Output the [X, Y] coordinate of the center of the cell containing the given text.  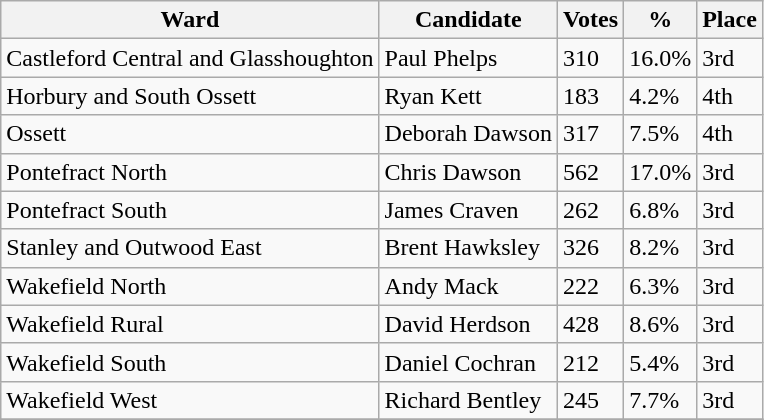
James Craven [468, 210]
428 [590, 324]
Andy Mack [468, 286]
8.6% [660, 324]
183 [590, 96]
Pontefract North [190, 172]
Richard Bentley [468, 400]
16.0% [660, 58]
6.3% [660, 286]
Ryan Kett [468, 96]
17.0% [660, 172]
317 [590, 134]
4.2% [660, 96]
7.5% [660, 134]
5.4% [660, 362]
Stanley and Outwood East [190, 248]
8.2% [660, 248]
Brent Hawksley [468, 248]
Pontefract South [190, 210]
Paul Phelps [468, 58]
262 [590, 210]
% [660, 20]
Daniel Cochran [468, 362]
Wakefield Rural [190, 324]
562 [590, 172]
245 [590, 400]
Ward [190, 20]
Place [730, 20]
Candidate [468, 20]
Ossett [190, 134]
Wakefield West [190, 400]
Castleford Central and Glasshoughton [190, 58]
Chris Dawson [468, 172]
Deborah Dawson [468, 134]
212 [590, 362]
326 [590, 248]
Votes [590, 20]
Horbury and South Ossett [190, 96]
310 [590, 58]
6.8% [660, 210]
Wakefield North [190, 286]
Wakefield South [190, 362]
7.7% [660, 400]
222 [590, 286]
David Herdson [468, 324]
